Determine the (X, Y) coordinate at the center of the cell enclosing the given text.  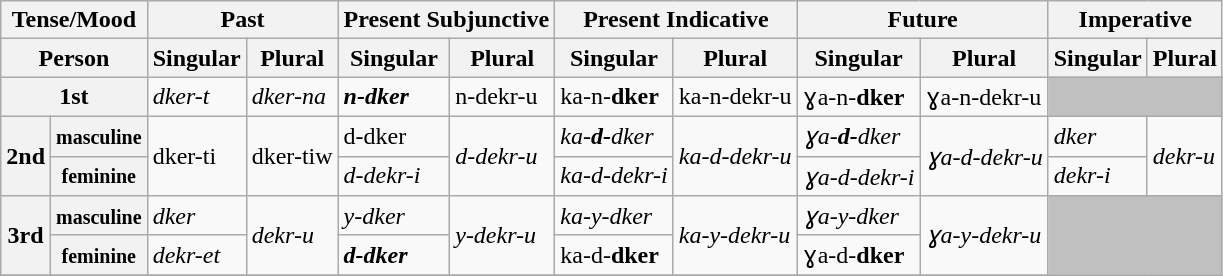
ɣa-d-dekr-u (984, 156)
Person (74, 58)
dker-tiw (292, 156)
Tense/Mood (74, 20)
ɣa-y-dekr-u (984, 236)
dker-na (292, 97)
ka-y-dker (614, 216)
n-dekr-u (502, 97)
3rd (26, 236)
dker-t (196, 97)
dekr-et (196, 255)
ɣa-d-dekr-i (858, 176)
Present Subjunctive (446, 20)
y-dker (394, 216)
ka-y-dekr-u (735, 236)
Imperative (1135, 20)
ka-n-dekr-u (735, 97)
ɣa-n-dker (858, 97)
n-dker (394, 97)
Present Indicative (676, 20)
Future (922, 20)
ka-d-dekr-u (735, 156)
ɣa-y-dker (858, 216)
1st (74, 97)
ka-d-dekr-i (614, 176)
2nd (26, 156)
d-dekr-u (502, 156)
dekr-i (1098, 176)
ɣa-n-dekr-u (984, 97)
Past (242, 20)
d-dekr-i (394, 176)
ka-n-dker (614, 97)
dker-ti (196, 156)
y-dekr-u (502, 236)
